Extract the [x, y] coordinate from the center of the cell holding the provided text.  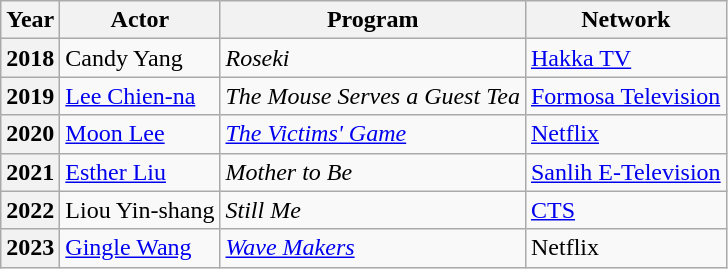
Program [372, 20]
The Mouse Serves a Guest Tea [372, 96]
The Victims' Game [372, 134]
Year [30, 20]
2023 [30, 248]
Gingle Wang [140, 248]
Esther Liu [140, 172]
Sanlih E-Television [626, 172]
Formosa Television [626, 96]
2020 [30, 134]
2021 [30, 172]
Roseki [372, 58]
Candy Yang [140, 58]
2019 [30, 96]
Lee Chien-na [140, 96]
Liou Yin-shang [140, 210]
Mother to Be [372, 172]
Wave Makers [372, 248]
Still Me [372, 210]
Moon Lee [140, 134]
Actor [140, 20]
CTS [626, 210]
2018 [30, 58]
Hakka TV [626, 58]
2022 [30, 210]
Network [626, 20]
